Provide the (x, y) coordinate of the cell's center where the given text is located.  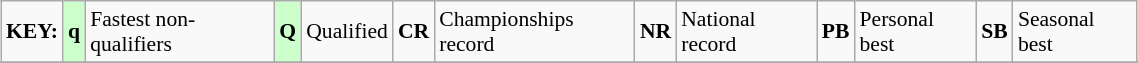
Championships record (534, 32)
Seasonal best (1075, 32)
SB (994, 32)
Q (288, 32)
Personal best (916, 32)
q (74, 32)
Qualified (347, 32)
CR (414, 32)
NR (656, 32)
National record (746, 32)
KEY: (32, 32)
Fastest non-qualifiers (180, 32)
PB (836, 32)
